Identify which cell holds the provided text, then report its [x, y] central coordinate. 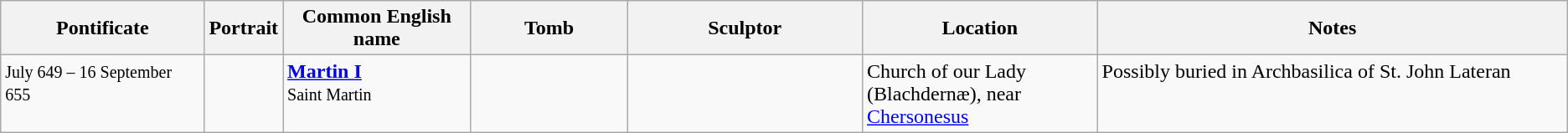
Church of our Lady (Blachdernæ), near Chersonesus [980, 94]
Martin ISaint Martin [377, 94]
Possibly buried in Archbasilica of St. John Lateran [1332, 94]
Notes [1332, 28]
July 649 – 16 September 655 [102, 94]
Portrait [244, 28]
Location [980, 28]
Common English name [377, 28]
Tomb [549, 28]
Sculptor [745, 28]
Pontificate [102, 28]
